Extract the (X, Y) coordinate from the center of the cell holding the provided text.  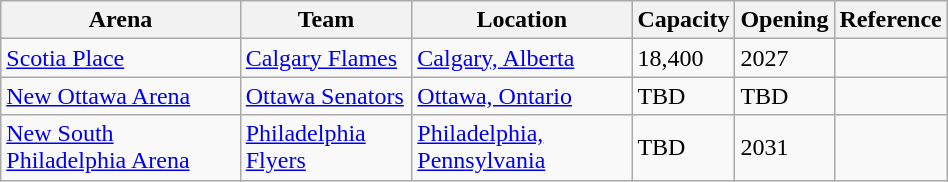
Ottawa, Ontario (522, 96)
Team (326, 20)
Calgary Flames (326, 58)
2027 (784, 58)
Capacity (684, 20)
18,400 (684, 58)
Ottawa Senators (326, 96)
Location (522, 20)
New South Philadelphia Arena (120, 148)
Philadelphia Flyers (326, 148)
New Ottawa Arena (120, 96)
Scotia Place (120, 58)
Reference (890, 20)
Philadelphia, Pennsylvania (522, 148)
2031 (784, 148)
Opening (784, 20)
Calgary, Alberta (522, 58)
Arena (120, 20)
